Return [x, y] of the center of cell containing provided text 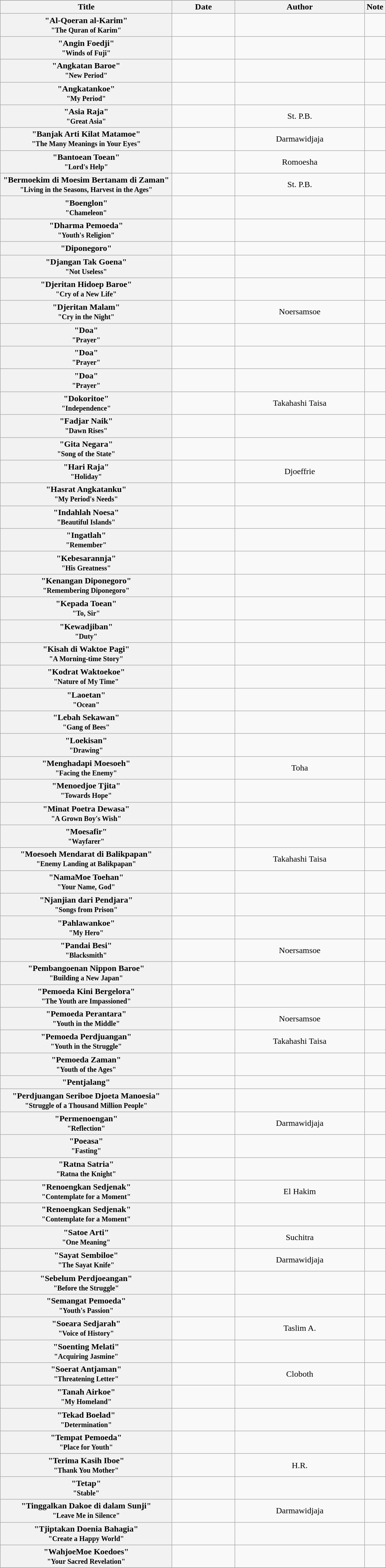
"Soeara Sedjarah""Voice of History" [86, 1328]
"Loekisan""Drawing" [86, 745]
"Njanjian dari Pendjara""Songs from Prison" [86, 905]
"Boenglon""Chameleon" [86, 207]
Date [204, 7]
"Moesoeh Mendarat di Balikpapan""Enemy Landing at Balikpapan" [86, 859]
"Pandai Besi""Blacksmith" [86, 950]
"Kewadjiban""Duty" [86, 631]
"Pentjalang" [86, 1082]
"WahjoeMoe Koedoes""Your Sacred Revelation" [86, 1556]
"Gita Negara""Song of the State" [86, 449]
El Hakim [300, 1191]
"Kenangan Diponegoro""Remembering Diponegoro" [86, 585]
Note [375, 7]
Djoeffrie [300, 472]
Cloboth [300, 1374]
"Hari Raja""Holiday" [86, 472]
H.R. [300, 1465]
"Djangan Tak Goena""Not Useless" [86, 266]
"Lebah Sekawan""Gang of Bees" [86, 723]
Romoesha [300, 162]
"Pahlawankoe""My Hero" [86, 927]
"Ratna Satria""Ratna the Knight" [86, 1169]
"Angkatan Baroe""New Period" [86, 71]
"Perdjuangan Seriboe Djoeta Manoesia""Struggle of a Thousand Million People" [86, 1100]
"Pemoeda Zaman""Youth of the Ages" [86, 1064]
"Ingatlah""Remember" [86, 540]
"Soerat Antjaman""Threatening Letter" [86, 1374]
"Djeritan Hidoep Baroe""Cry of a New Life" [86, 289]
"Al-Qoeran al-Karim""The Quran of Karim" [86, 25]
Toha [300, 768]
"Pemoeda Perantara""Youth in the Middle" [86, 1019]
"Fadjar Naik""Dawn Rises" [86, 426]
"Laoetan""Ocean" [86, 699]
"Dharma Pemoeda""Youth's Religion" [86, 230]
"Kebesarannja""His Greatness" [86, 563]
Title [86, 7]
"Indahlah Noesa""Beautiful Islands" [86, 517]
"Tjiptakan Doenia Bahagia""Create a Happy World" [86, 1533]
"Hasrat Angkatanku""My Period's Needs" [86, 494]
"Tetap""Stable" [86, 1488]
"Tinggalkan Dakoe di dalam Sunji""Leave Me in Silence" [86, 1511]
Author [300, 7]
Taslim A. [300, 1328]
"Terima Kasih Iboe""Thank You Mother" [86, 1465]
"Satoe Arti""One Meaning" [86, 1237]
"Bermoekim di Moesim Bertanam di Zaman""Living in the Seasons, Harvest in the Ages" [86, 184]
"Banjak Arti Kilat Matamoe""The Many Meanings in Your Eyes" [86, 139]
"Angin Foedji""Winds of Fuji" [86, 48]
"Sayat Sembiloe""The Sayat Knife" [86, 1260]
"Semangat Pemoeda""Youth's Passion" [86, 1306]
"NamaMoe Toehan""Your Name, God" [86, 882]
"Permenoengan""Reflection" [86, 1123]
"Diponegoro" [86, 248]
"Tempat Pemoeda""Place for Youth" [86, 1442]
Suchitra [300, 1237]
"Pemoeda Perdjuangan""Youth in the Struggle" [86, 1041]
"Sebelum Perdjoeangan""Before the Struggle" [86, 1282]
"Kepada Toean""To, Sir" [86, 608]
"Asia Raja""Great Asia" [86, 116]
"Menoedjoe Tjita""Towards Hope" [86, 790]
"Menghadapi Moesoeh""Facing the Enemy" [86, 768]
"Bantoean Toean""Lord's Help" [86, 162]
"Soenting Melati""Acquiring Jasmine" [86, 1351]
"Pemoeda Kini Bergelora""The Youth are Impassioned" [86, 996]
"Moesafir""Wayfarer" [86, 836]
"Poeasa""Fasting" [86, 1146]
"Pembangoenan Nippon Baroe""Building a New Japan" [86, 973]
"Angkatankoe""My Period" [86, 93]
"Tanah Airkoe""My Homeland" [86, 1397]
"Kisah di Waktoe Pagi""A Morning-time Story" [86, 654]
"Dokoritoe""Independence" [86, 403]
"Kodrat Waktoekoe""Nature of My Time" [86, 677]
"Djeritan Malam""Cry in the Night" [86, 312]
"Tekad Boelad""Determination" [86, 1420]
"Minat Poetra Dewasa""A Grown Boy's Wish" [86, 814]
